Scan for the cell matching the given text and deliver its (X, Y) coordinate at center. 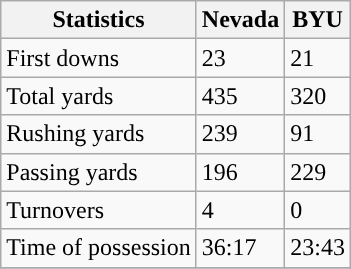
229 (318, 172)
21 (318, 58)
23 (240, 58)
320 (318, 96)
435 (240, 96)
91 (318, 134)
Passing yards (99, 172)
4 (240, 210)
Total yards (99, 96)
36:17 (240, 248)
Turnovers (99, 210)
BYU (318, 20)
Nevada (240, 20)
First downs (99, 58)
23:43 (318, 248)
Time of possession (99, 248)
Rushing yards (99, 134)
239 (240, 134)
0 (318, 210)
196 (240, 172)
Statistics (99, 20)
